For the text-containing cell, return its midpoint in (X, Y) coordinate format. 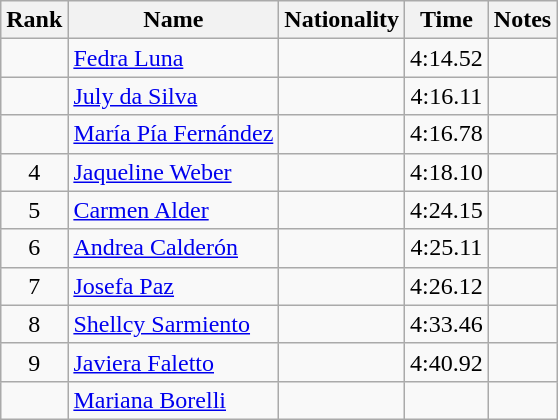
Notes (522, 20)
Mariana Borelli (174, 400)
7 (34, 286)
July da Silva (174, 96)
Jaqueline Weber (174, 172)
4:16.78 (447, 134)
Rank (34, 20)
Fedra Luna (174, 58)
4:40.92 (447, 362)
Andrea Calderón (174, 248)
4:16.11 (447, 96)
Shellcy Sarmiento (174, 324)
Josefa Paz (174, 286)
4:18.10 (447, 172)
5 (34, 210)
9 (34, 362)
4:14.52 (447, 58)
6 (34, 248)
8 (34, 324)
4:25.11 (447, 248)
Javiera Faletto (174, 362)
Carmen Alder (174, 210)
María Pía Fernández (174, 134)
Nationality (342, 20)
4:26.12 (447, 286)
4 (34, 172)
4:24.15 (447, 210)
Time (447, 20)
4:33.46 (447, 324)
Name (174, 20)
